Capture the cell that displays the provided text and extract its (X, Y) central coordinate. 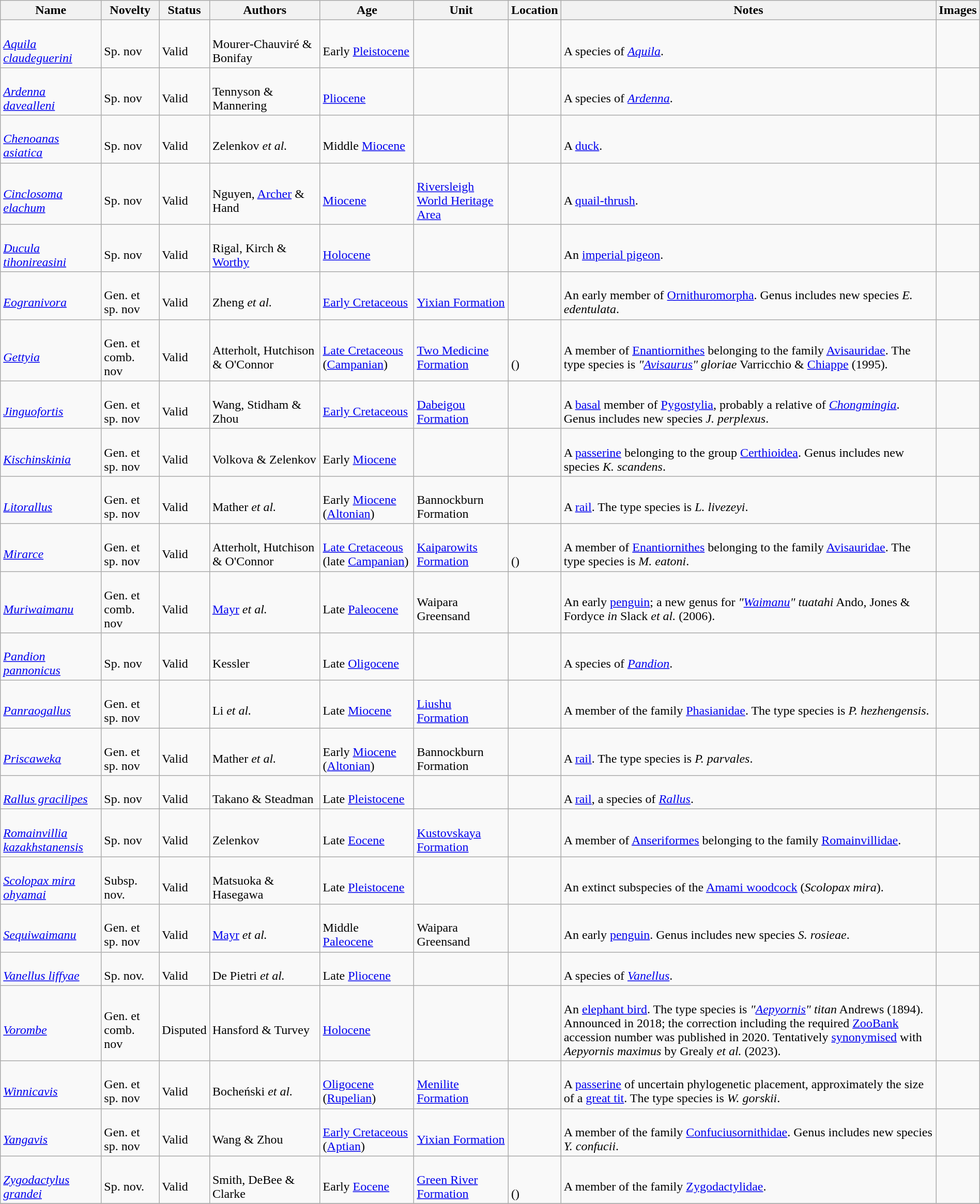
Zelenkov et al. (265, 139)
Late Pliocene (367, 968)
Winnicavis (51, 1085)
Volkova & Zelenkov (265, 452)
Liushu Formation (461, 704)
Early Pleistocene (367, 44)
Takano & Steadman (265, 793)
Matsuoka & Hasegawa (265, 881)
Kessler (265, 657)
A member of the family Zygodactylidae. (748, 1180)
Early Cretaceous (Aptian) (367, 1132)
Vanellus liffyae (51, 968)
Smith, DeBee & Clarke (265, 1180)
Sequiwaimanu (51, 928)
Vorombe (51, 1023)
Pliocene (367, 91)
Novelty (130, 10)
Panraogallus (51, 704)
Late Paleocene (367, 603)
A passerine of uncertain phylogenetic placement, approximately the size of a great tit. The type species is W. gorskii. (748, 1085)
A passerine belonging to the group Certhioidea. Genus includes new species K. scandens. (748, 452)
A species of Pandion. (748, 657)
De Pietri et al. (265, 968)
Eogranivora (51, 296)
Yangavis (51, 1132)
Rallus gracilipes (51, 793)
Tennyson & Mannering (265, 91)
An imperial pigeon. (748, 248)
Miocene (367, 193)
Gettyia (51, 350)
Kustovskaya Formation (461, 833)
Subsp. nov. (130, 881)
Muriwaimanu (51, 603)
A member of Anseriformes belonging to the family Romainvillidae. (748, 833)
A rail. The type species is P. parvales. (748, 752)
An early penguin. Genus includes new species S. rosieae. (748, 928)
Riversleigh World Heritage Area (461, 193)
Middle Miocene (367, 139)
Zheng et al. (265, 296)
Middle Paleocene (367, 928)
Wang, Stidham & Zhou (265, 405)
Unit (461, 10)
Zygodactylus grandei (51, 1180)
A rail. The type species is L. livezeyi. (748, 500)
Menilite Formation (461, 1085)
Ducula tihonireasini (51, 248)
Mourer‑Chauviré & Bonifay (265, 44)
A rail, a species of Rallus. (748, 793)
Location (534, 10)
A member of the family Confuciusornithidae. Genus includes new species Y. confucii. (748, 1132)
Late Eocene (367, 833)
Scolopax mira ohyamai (51, 881)
An extinct subspecies of the Amami woodcock (Scolopax mira). (748, 881)
Two Medicine Formation (461, 350)
Notes (748, 10)
A species of Ardenna. (748, 91)
Late Miocene (367, 704)
A quail-thrush. (748, 193)
Kischinskinia (51, 452)
Wang & Zhou (265, 1132)
Images (958, 10)
Late Oligocene (367, 657)
Rigal, Kirch & Worthy (265, 248)
Status (185, 10)
An early penguin; a new genus for "Waimanu" tuatahi Ando, Jones & Fordyce in Slack et al. (2006). (748, 603)
Early Miocene (367, 452)
Hansford & Turvey (265, 1023)
A species of Vanellus. (748, 968)
Authors (265, 10)
Ardenna davealleni (51, 91)
Litorallus (51, 500)
Name (51, 10)
Early Eocene (367, 1180)
Li et al. (265, 704)
Bocheński et al. (265, 1085)
Late Cretaceous (late Campanian) (367, 547)
A member of the family Phasianidae. The type species is P. hezhengensis. (748, 704)
Cinclosoma elachum (51, 193)
Jinguofortis (51, 405)
Priscaweka (51, 752)
Romainvillia kazakhstanensis (51, 833)
Green River Formation (461, 1180)
Disputed (185, 1023)
Kaiparowits Formation (461, 547)
Age (367, 10)
Mirarce (51, 547)
An early member of Ornithuromorpha. Genus includes new species E. edentulata. (748, 296)
Dabeigou Formation (461, 405)
Late Cretaceous (Campanian) (367, 350)
A duck. (748, 139)
A member of Enantiornithes belonging to the family Avisauridae. The type species is M. eatoni. (748, 547)
Zelenkov (265, 833)
A basal member of Pygostylia, probably a relative of Chongmingia. Genus includes new species J. perplexus. (748, 405)
Nguyen, Archer & Hand (265, 193)
Aquila claudeguerini (51, 44)
A species of Aquila. (748, 44)
Chenoanas asiatica (51, 139)
Pandion pannonicus (51, 657)
Oligocene (Rupelian) (367, 1085)
A member of Enantiornithes belonging to the family Avisauridae. The type species is "Avisaurus" gloriae Varricchio & Chiappe (1995). (748, 350)
